Locate the cell with the specified text and output its (X, Y) center coordinate. 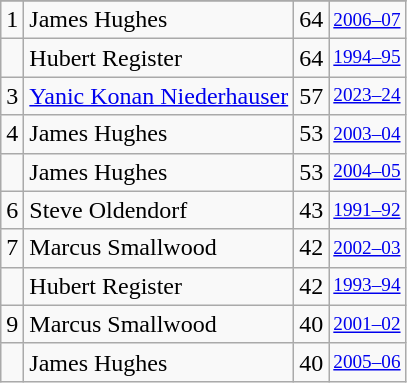
6 (12, 210)
Yanic Konan Niederhauser (159, 96)
7 (12, 248)
57 (312, 96)
1993–94 (367, 286)
4 (12, 134)
1 (12, 20)
1994–95 (367, 58)
1991–92 (367, 210)
2002–03 (367, 248)
2023–24 (367, 96)
3 (12, 96)
2006–07 (367, 20)
2003–04 (367, 134)
2001–02 (367, 324)
2004–05 (367, 172)
43 (312, 210)
2005–06 (367, 362)
9 (12, 324)
Steve Oldendorf (159, 210)
